Return the [X, Y] coordinate for the center point of the cell that contains the specified text.  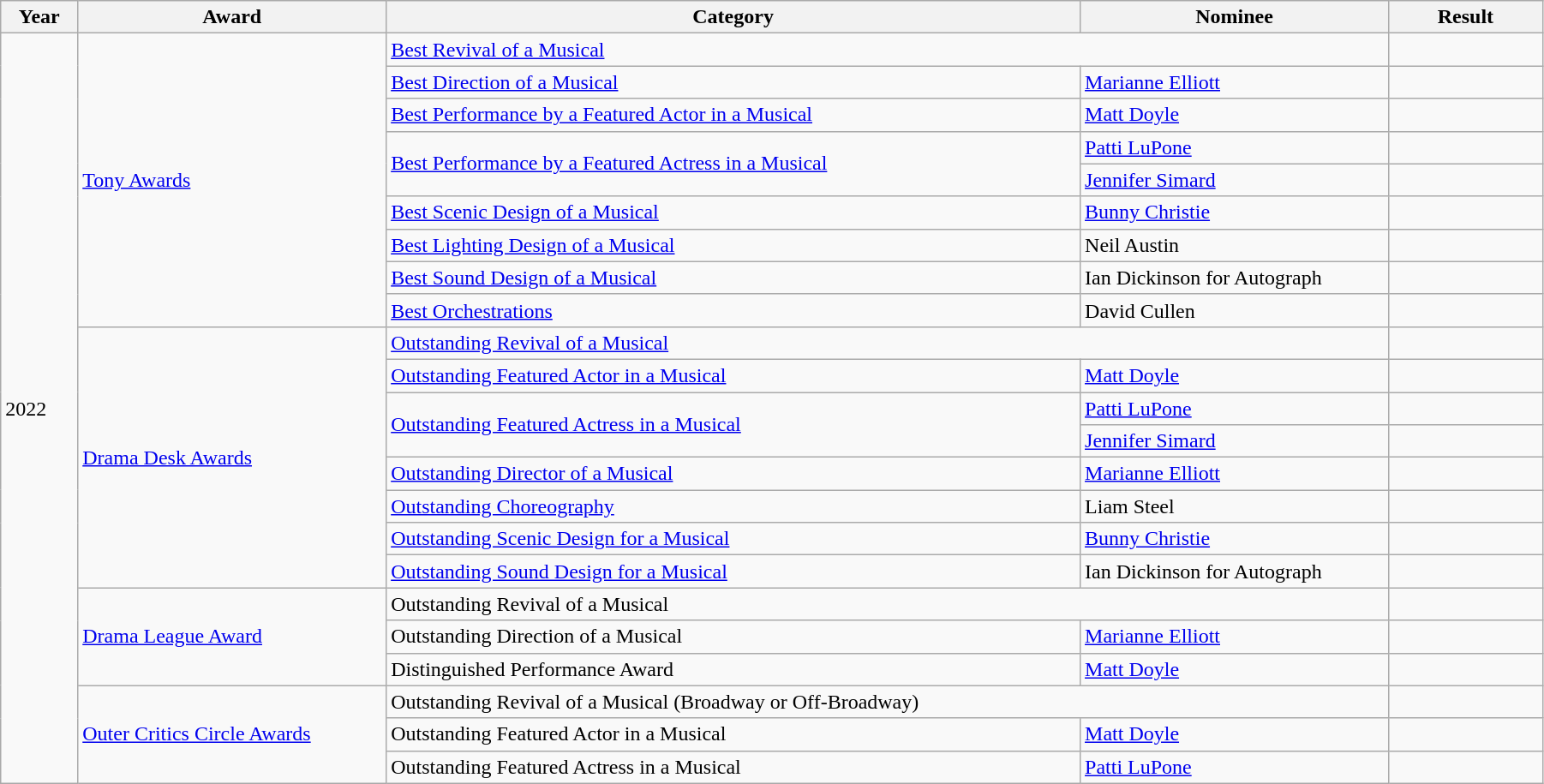
2022 [39, 408]
Best Scenic Design of a Musical [733, 212]
Outstanding Sound Design for a Musical [733, 572]
Result [1465, 17]
Outstanding Revival of a Musical (Broadway or Off-Broadway) [888, 702]
David Cullen [1235, 310]
Best Direction of a Musical [733, 82]
Best Sound Design of a Musical [733, 278]
Award [232, 17]
Best Orchestrations [733, 310]
Tony Awards [232, 180]
Outstanding Scenic Design for a Musical [733, 539]
Distinguished Performance Award [733, 669]
Outstanding Director of a Musical [733, 474]
Outstanding Choreography [733, 506]
Best Performance by a Featured Actor in a Musical [733, 115]
Drama League Award [232, 637]
Outstanding Direction of a Musical [733, 637]
Year [39, 17]
Category [733, 17]
Outer Critics Circle Awards [232, 734]
Drama Desk Awards [232, 457]
Nominee [1235, 17]
Best Revival of a Musical [888, 50]
Best Performance by a Featured Actress in a Musical [733, 164]
Best Lighting Design of a Musical [733, 245]
Liam Steel [1235, 506]
Neil Austin [1235, 245]
